Return the [X, Y] coordinate for the center point of the cell that contains the specified text.  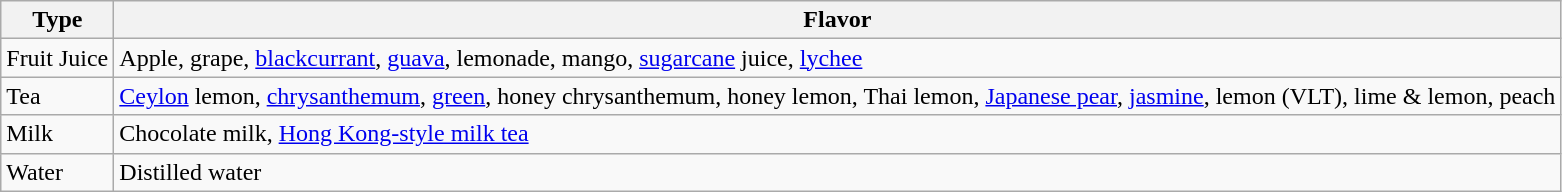
Fruit Juice [58, 58]
Water [58, 172]
Milk [58, 134]
Tea [58, 96]
Distilled water [838, 172]
Type [58, 20]
Chocolate milk, Hong Kong-style milk tea [838, 134]
Apple, grape, blackcurrant, guava, lemonade, mango, sugarcane juice, lychee [838, 58]
Ceylon lemon, chrysanthemum, green, honey chrysanthemum, honey lemon, Thai lemon, Japanese pear, jasmine, lemon (VLT), lime & lemon, peach [838, 96]
Flavor [838, 20]
